Extract the [X, Y] coordinate from the center of the cell holding the provided text.  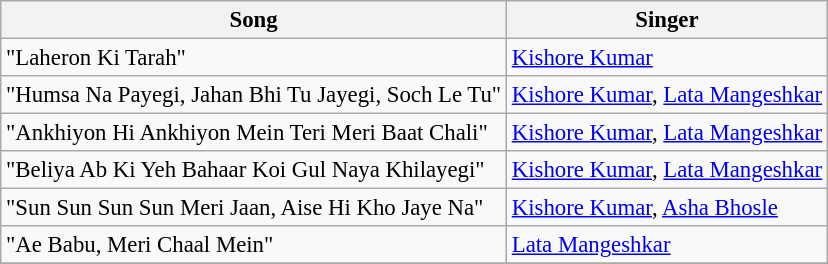
Kishore Kumar, Asha Bhosle [666, 208]
"Beliya Ab Ki Yeh Bahaar Koi Gul Naya Khilayegi" [254, 170]
"Laheron Ki Tarah" [254, 58]
Kishore Kumar [666, 58]
Song [254, 20]
"Ankhiyon Hi Ankhiyon Mein Teri Meri Baat Chali" [254, 133]
Singer [666, 20]
Lata Mangeshkar [666, 245]
"Ae Babu, Meri Chaal Mein" [254, 245]
"Humsa Na Payegi, Jahan Bhi Tu Jayegi, Soch Le Tu" [254, 95]
"Sun Sun Sun Sun Meri Jaan, Aise Hi Kho Jaye Na" [254, 208]
